Detect which cell encompasses the target text, then output its [x, y] center coordinate. 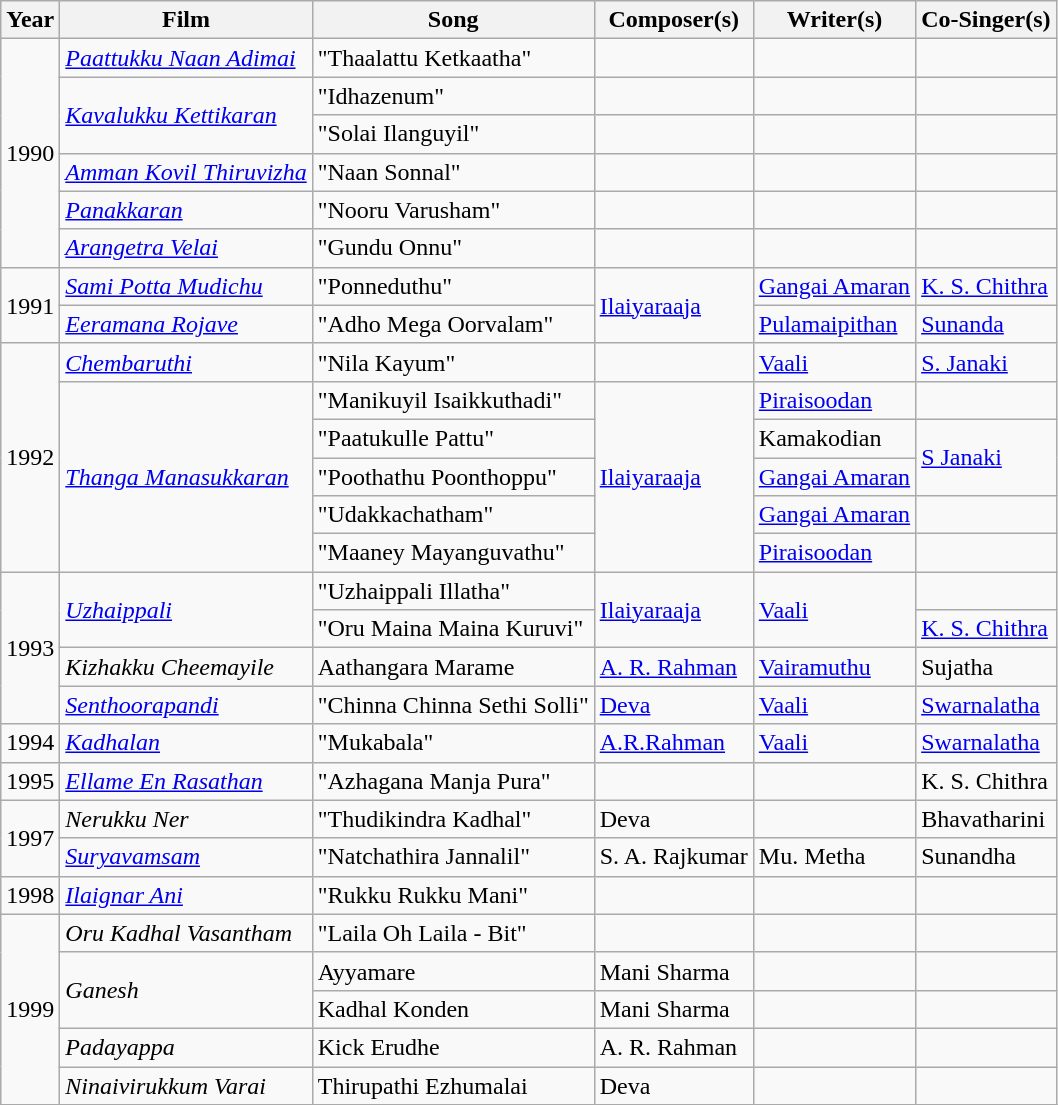
Sunanda [986, 324]
Uzhaippali [186, 610]
Film [186, 20]
Ganesh [186, 990]
1992 [30, 457]
"Nila Kayum" [453, 362]
Mu. Metha [834, 857]
Co-Singer(s) [986, 20]
Bhavatharini [986, 819]
"Manikuyil Isaikkuthadi" [453, 400]
Eeramana Rojave [186, 324]
"Gundu Onnu" [453, 248]
Chembaruthi [186, 362]
Kizhakku Cheemayile [186, 667]
1999 [30, 1009]
"Chinna Chinna Sethi Solli" [453, 705]
"Paatukulle Pattu" [453, 438]
Ilaignar Ani [186, 895]
"Natchathira Jannalil" [453, 857]
"Ponneduthu" [453, 286]
Sunandha [986, 857]
Thirupathi Ezhumalai [453, 1085]
"Laila Oh Laila - Bit" [453, 933]
"Maaney Mayanguvathu" [453, 553]
"Rukku Rukku Mani" [453, 895]
1991 [30, 305]
"Adho Mega Oorvalam" [453, 324]
"Udakkachatham" [453, 515]
Sami Potta Mudichu [186, 286]
Kadhal Konden [453, 1009]
S. A. Rajkumar [674, 857]
"Mukabala" [453, 743]
Thanga Manasukkaran [186, 476]
Amman Kovil Thiruvizha [186, 172]
Suryavamsam [186, 857]
Ayyamare [453, 971]
"Thudikindra Kadhal" [453, 819]
Vairamuthu [834, 667]
"Uzhaippali Illatha" [453, 591]
"Nooru Varusham" [453, 210]
Arangetra Velai [186, 248]
Senthoorapandi [186, 705]
1997 [30, 838]
Kadhalan [186, 743]
Ellame En Rasathan [186, 781]
1998 [30, 895]
Pulamaipithan [834, 324]
S Janaki [986, 457]
1994 [30, 743]
Year [30, 20]
"Poothathu Poonthoppu" [453, 477]
Paattukku Naan Adimai [186, 58]
Kavalukku Kettikaran [186, 115]
1993 [30, 648]
Nerukku Ner [186, 819]
Ninaivirukkum Varai [186, 1085]
Kick Erudhe [453, 1047]
A.R.Rahman [674, 743]
Aathangara Marame [453, 667]
"Azhagana Manja Pura" [453, 781]
Composer(s) [674, 20]
"Idhazenum" [453, 96]
S. Janaki [986, 362]
Writer(s) [834, 20]
"Naan Sonnal" [453, 172]
Padayappa [186, 1047]
Oru Kadhal Vasantham [186, 933]
"Thaalattu Ketkaatha" [453, 58]
Song [453, 20]
Panakkaran [186, 210]
"Oru Maina Maina Kuruvi" [453, 629]
"Solai Ilanguyil" [453, 134]
1995 [30, 781]
1990 [30, 153]
Kamakodian [834, 438]
Sujatha [986, 667]
